For the text-containing cell, return its midpoint in [x, y] coordinate format. 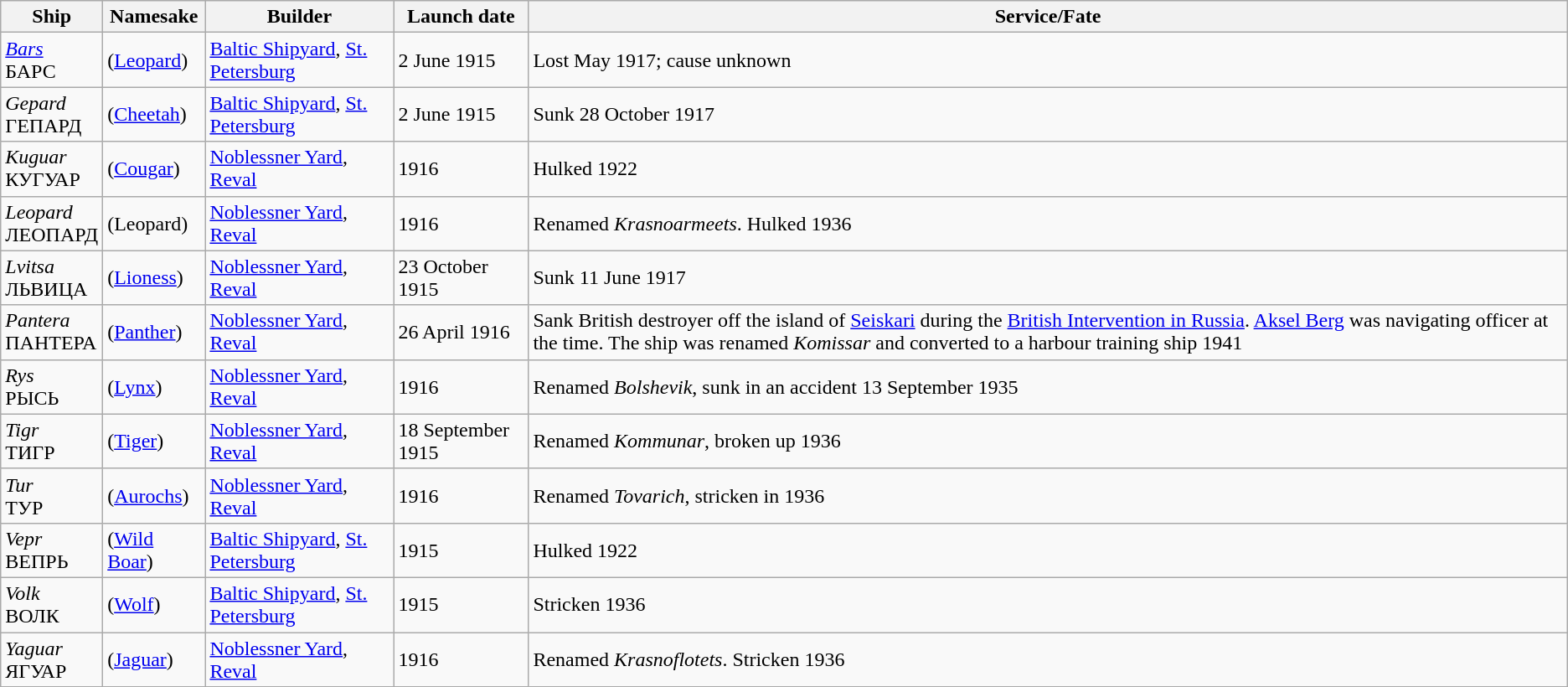
(Tiger) [154, 441]
Sunk 11 June 1917 [1048, 278]
(Jaguar) [154, 659]
Renamed Krasnoflotets. Stricken 1936 [1048, 659]
23 October 1915 [461, 278]
(Wolf) [154, 605]
LeopardЛЕОПАРД [52, 223]
Renamed Kommunar, broken up 1936 [1048, 441]
Stricken 1936 [1048, 605]
(Cougar) [154, 169]
Sunk 28 October 1917 [1048, 114]
Ship [52, 17]
Service/Fate [1048, 17]
Renamed Krasnoarmeets. Hulked 1936 [1048, 223]
Lost May 1917; cause unknown [1048, 60]
18 September 1915 [461, 441]
(Wild Boar) [154, 550]
VeprВЕПРЬ [52, 550]
(Lynx) [154, 387]
Launch date [461, 17]
KuguarКУГУАР [52, 169]
RysРЫСЬ [52, 387]
Namesake [154, 17]
(Aurochs) [154, 496]
BarsБАРС [52, 60]
Renamed Bolshevik, sunk in an accident 13 September 1935 [1048, 387]
26 April 1916 [461, 332]
Renamed Tovarich, stricken in 1936 [1048, 496]
(Lioness) [154, 278]
TurТУР [52, 496]
GepardГЕПАРД [52, 114]
TigrТИГР [52, 441]
PanteraПАНТЕРА [52, 332]
(Panther) [154, 332]
(Cheetah) [154, 114]
YaguarЯГУАР [52, 659]
VolkВОЛК [52, 605]
Builder [300, 17]
LvitsaЛЬВИЦА [52, 278]
